Output the [x, y] coordinate of the center of the cell containing the given text.  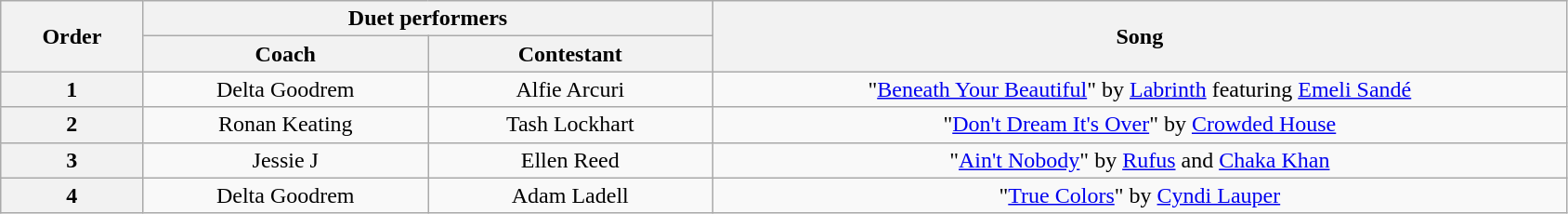
4 [72, 195]
Jessie J [286, 160]
Contestant [570, 54]
"Ain't Nobody" by Rufus and Chaka Khan [1140, 160]
Duet performers [427, 19]
Alfie Arcuri [570, 89]
Coach [286, 54]
Song [1140, 36]
"Beneath Your Beautiful" by Labrinth featuring Emeli Sandé [1140, 89]
Tash Lockhart [570, 125]
3 [72, 160]
Ellen Reed [570, 160]
Order [72, 36]
1 [72, 89]
Ronan Keating [286, 125]
2 [72, 125]
"Don't Dream It's Over" by Crowded House [1140, 125]
"True Colors" by Cyndi Lauper [1140, 195]
Adam Ladell [570, 195]
